Capture the cell that displays the provided text and extract its (x, y) central coordinate. 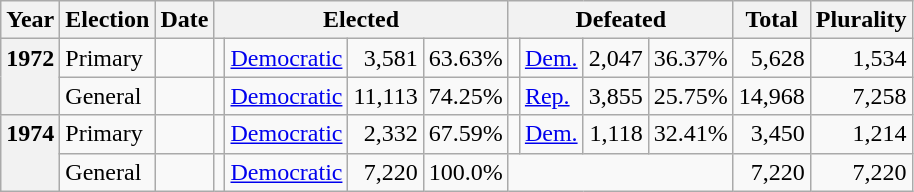
1,118 (616, 134)
Rep. (551, 96)
1972 (30, 77)
1974 (30, 153)
Defeated (620, 20)
1,534 (861, 58)
2,047 (616, 58)
2,332 (386, 134)
32.41% (690, 134)
25.75% (690, 96)
36.37% (690, 58)
100.0% (466, 172)
67.59% (466, 134)
63.63% (466, 58)
3,581 (386, 58)
1,214 (861, 134)
3,450 (772, 134)
7,258 (861, 96)
Total (772, 20)
Plurality (861, 20)
3,855 (616, 96)
Date (184, 20)
11,113 (386, 96)
Year (30, 20)
Election (108, 20)
74.25% (466, 96)
14,968 (772, 96)
Elected (361, 20)
5,628 (772, 58)
